Determine the (x, y) coordinate at the center of the cell enclosing the given text.  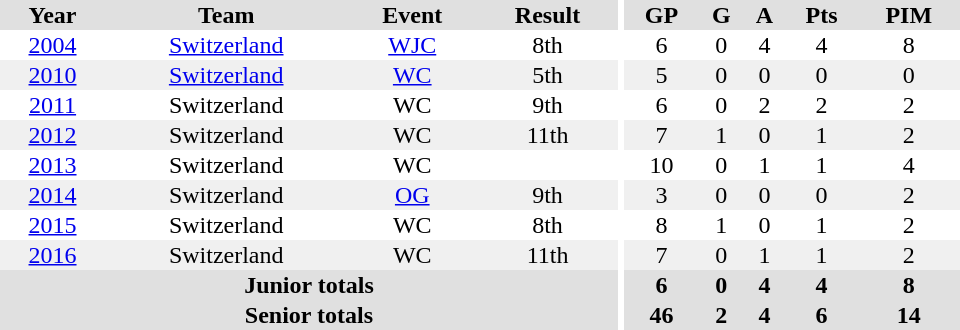
2016 (52, 255)
Year (52, 15)
2010 (52, 75)
A (765, 15)
2012 (52, 135)
G (722, 15)
GP (662, 15)
Junior totals (309, 285)
2014 (52, 195)
10 (662, 165)
2015 (52, 225)
5 (662, 75)
WJC (412, 45)
Senior totals (309, 315)
14 (909, 315)
OG (412, 195)
Event (412, 15)
2011 (52, 105)
Pts (821, 15)
5th (548, 75)
2013 (52, 165)
2004 (52, 45)
PIM (909, 15)
Result (548, 15)
3 (662, 195)
Team (226, 15)
46 (662, 315)
